Output the [x, y] coordinate of the center of the cell containing the given text.  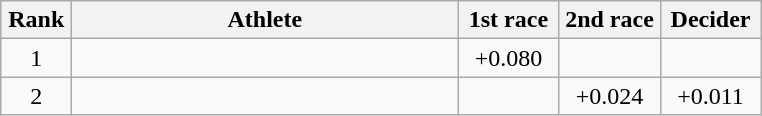
1st race [508, 20]
+0.080 [508, 58]
2nd race [610, 20]
2 [36, 96]
Decider [710, 20]
Athlete [265, 20]
+0.024 [610, 96]
1 [36, 58]
Rank [36, 20]
+0.011 [710, 96]
